Find where the given text appears and provide that cell's center as (x, y) coordinate. 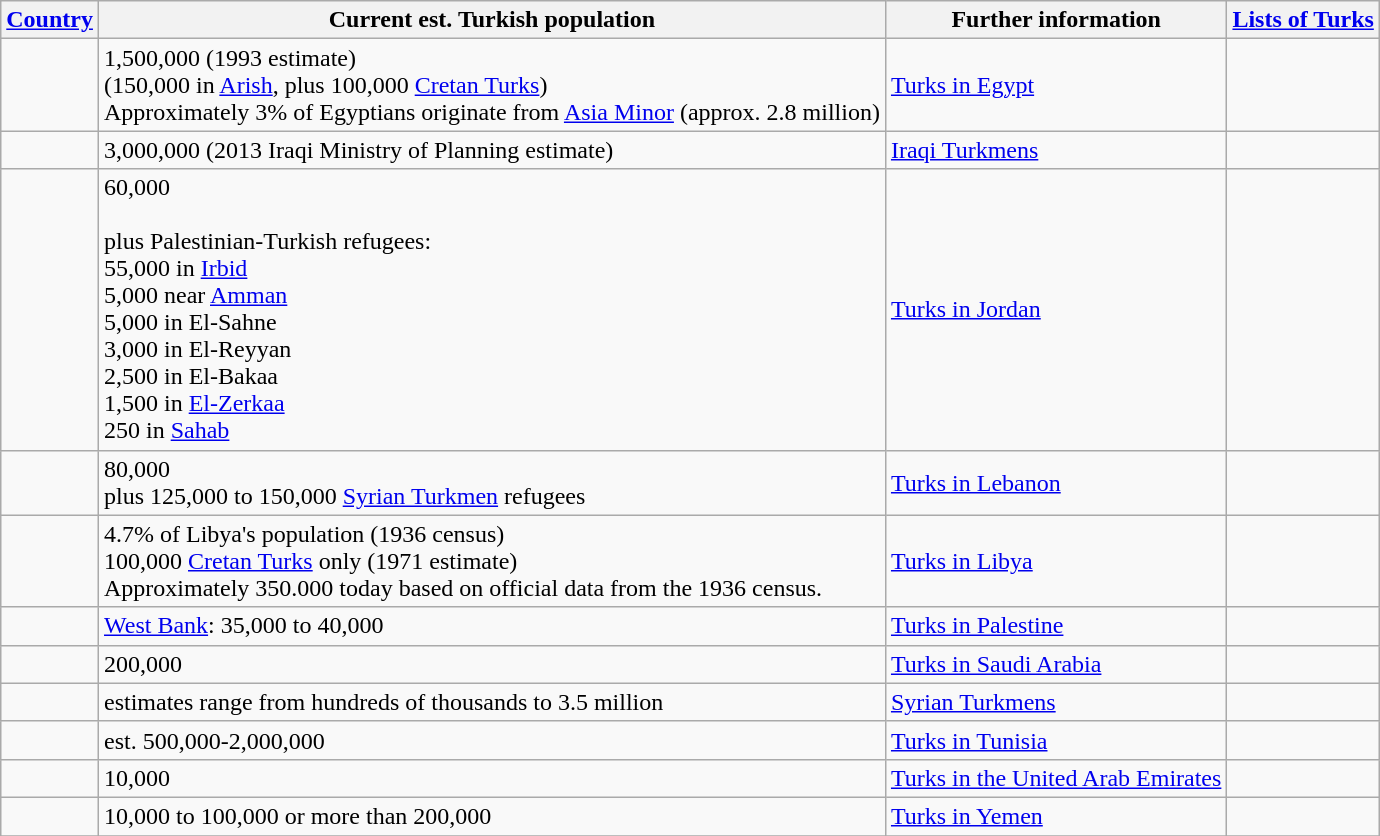
Turks in Saudi Arabia (1056, 664)
10,000 to 100,000 or more than 200,000 (492, 816)
Turks in Lebanon (1056, 482)
10,000 (492, 778)
Turks in Palestine (1056, 626)
1,500,000 (1993 estimate) (150,000 in Arish, plus 100,000 Cretan Turks) Approximately 3% of Egyptians originate from Asia Minor (approx. 2.8 million) (492, 85)
Turks in Egypt (1056, 85)
Further information (1056, 20)
Syrian Turkmens (1056, 702)
200,000 (492, 664)
Iraqi Turkmens (1056, 150)
est. 500,000-2,000,000 (492, 740)
Lists of Turks (1303, 20)
Country (50, 20)
Turks in the United Arab Emirates (1056, 778)
80,000 plus 125,000 to 150,000 Syrian Turkmen refugees (492, 482)
Turks in Yemen (1056, 816)
estimates range from hundreds of thousands to 3.5 million (492, 702)
West Bank: 35,000 to 40,000 (492, 626)
Turks in Jordan (1056, 310)
Current est. Turkish population (492, 20)
Turks in Tunisia (1056, 740)
3,000,000 (2013 Iraqi Ministry of Planning estimate) (492, 150)
Turks in Libya (1056, 561)
